Return the (x, y) coordinate for the center point of the cell that contains the specified text.  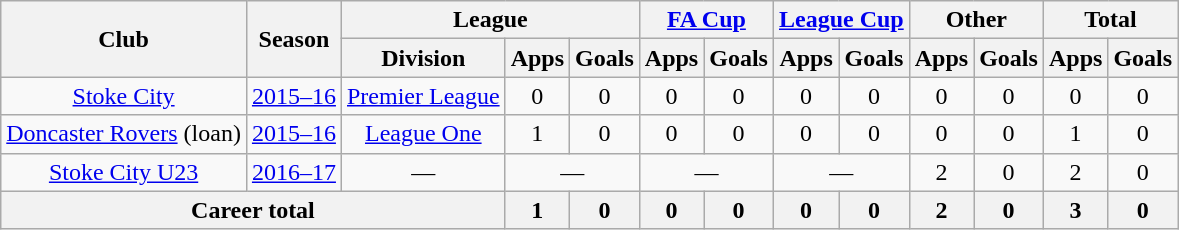
2016–17 (294, 172)
League One (423, 134)
FA Cup (706, 20)
League (490, 20)
Stoke City (124, 96)
Stoke City U23 (124, 172)
Club (124, 39)
Career total (253, 210)
Doncaster Rovers (loan) (124, 134)
3 (1075, 210)
Division (423, 58)
Total (1110, 20)
Premier League (423, 96)
Season (294, 39)
Other (976, 20)
League Cup (841, 20)
